From the cell containing the given text, extract its center point as [X, Y] coordinate. 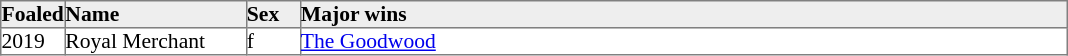
Sex [273, 14]
Foaled [33, 14]
2019 [33, 42]
f [273, 42]
Royal Merchant [156, 42]
Major wins [683, 14]
Name [156, 14]
The Goodwood [683, 42]
